Find where the given text appears and provide that cell's center as (x, y) coordinate. 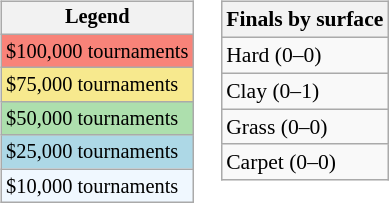
Finals by surface (304, 20)
$100,000 tournaments (97, 51)
$75,000 tournaments (97, 85)
Legend (97, 18)
$25,000 tournaments (97, 152)
Hard (0–0) (304, 55)
Carpet (0–0) (304, 162)
$10,000 tournaments (97, 186)
Grass (0–0) (304, 127)
$50,000 tournaments (97, 119)
Clay (0–1) (304, 91)
